Scan for the cell matching the given text and deliver its [X, Y] coordinate at center. 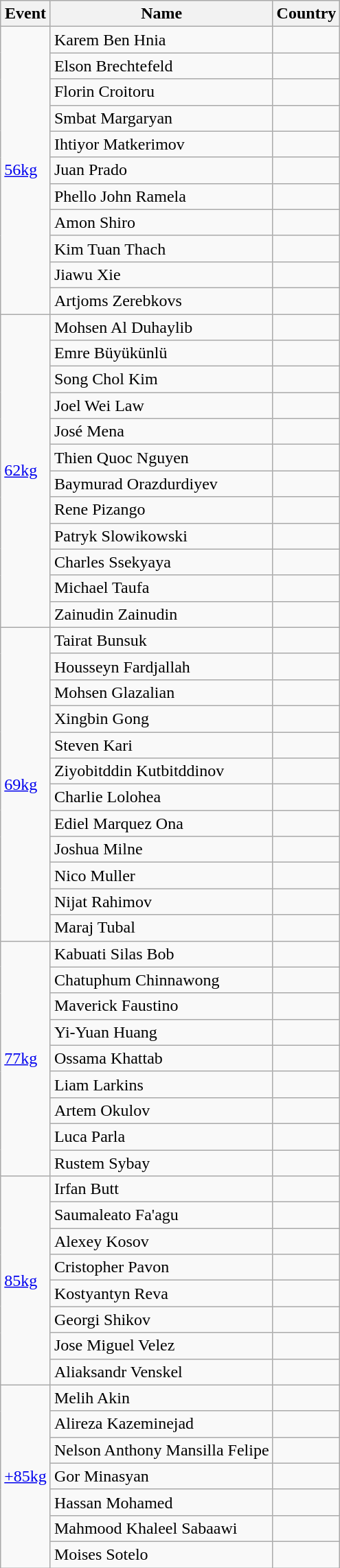
Rustem Sybay [161, 1163]
Baymurad Orazdurdiyev [161, 484]
Amon Shiro [161, 222]
José Mena [161, 432]
Aliaksandr Venskel [161, 1372]
Event [26, 14]
Charles Ssekyaya [161, 562]
Tairat Bunsuk [161, 640]
69kg [26, 784]
Nelson Anthony Mansilla Felipe [161, 1450]
Emre Büyükünlü [161, 353]
Joel Wei Law [161, 406]
Steven Kari [161, 745]
Mohsen Al Duhaylib [161, 327]
Name [161, 14]
Alireza Kazeminejad [161, 1424]
Patryk Slowikowski [161, 536]
Luca Parla [161, 1136]
+85kg [26, 1476]
56kg [26, 170]
Irfan Butt [161, 1189]
Saumaleato Fa'agu [161, 1215]
Kabuati Silas Bob [161, 954]
Phello John Ramela [161, 196]
Country [306, 14]
Maverick Faustino [161, 1006]
Yi-Yuan Huang [161, 1032]
Liam Larkins [161, 1084]
Mohsen Glazalian [161, 692]
Joshua Milne [161, 850]
Smbat Margaryan [161, 118]
Artem Okulov [161, 1110]
Nico Muller [161, 876]
Chatuphum Chinnawong [161, 980]
Karem Ben Hnia [161, 40]
85kg [26, 1280]
Gor Minasyan [161, 1476]
Hassan Mohamed [161, 1502]
Ihtiyor Matkerimov [161, 144]
Zainudin Zainudin [161, 614]
Michael Taufa [161, 588]
Nijat Rahimov [161, 902]
Jose Miguel Velez [161, 1346]
77kg [26, 1058]
Charlie Lolohea [161, 797]
Florin Croitoru [161, 92]
Cristopher Pavon [161, 1267]
Kostyantyn Reva [161, 1294]
Artjoms Zerebkovs [161, 301]
Melih Akin [161, 1398]
Alexey Kosov [161, 1241]
Rene Pizango [161, 510]
Elson Brechtefeld [161, 66]
62kg [26, 471]
Ossama Khattab [161, 1058]
Georgi Shikov [161, 1320]
Maraj Tubal [161, 928]
Moises Sotelo [161, 1554]
Housseyn Fardjallah [161, 666]
Song Chol Kim [161, 379]
Thien Quoc Nguyen [161, 458]
Xingbin Gong [161, 718]
Kim Tuan Thach [161, 248]
Jiawu Xie [161, 274]
Ziyobitddin Kutbitddinov [161, 771]
Ediel Marquez Ona [161, 823]
Mahmood Khaleel Sabaawi [161, 1528]
Juan Prado [161, 170]
